Capture the cell that displays the provided text and extract its (x, y) central coordinate. 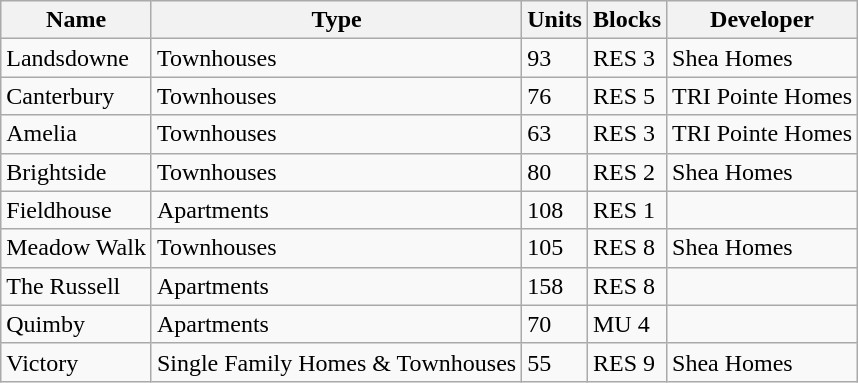
Brightside (76, 172)
Name (76, 20)
Type (336, 20)
Amelia (76, 134)
Single Family Homes & Townhouses (336, 362)
The Russell (76, 286)
RES 2 (626, 172)
Blocks (626, 20)
Units (555, 20)
MU 4 (626, 324)
158 (555, 286)
93 (555, 58)
105 (555, 248)
RES 1 (626, 210)
RES 9 (626, 362)
RES 5 (626, 96)
63 (555, 134)
108 (555, 210)
55 (555, 362)
Fieldhouse (76, 210)
Quimby (76, 324)
76 (555, 96)
70 (555, 324)
Victory (76, 362)
80 (555, 172)
Developer (762, 20)
Canterbury (76, 96)
Landsdowne (76, 58)
Meadow Walk (76, 248)
